Capture the cell that displays the provided text and extract its [x, y] central coordinate. 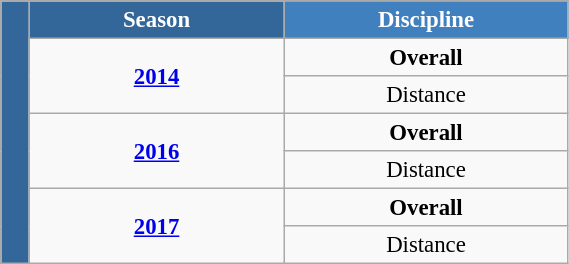
Season [156, 20]
2016 [156, 152]
Discipline [426, 20]
2014 [156, 76]
2017 [156, 226]
